Extract the [x, y] coordinate from the center of the cell holding the provided text.  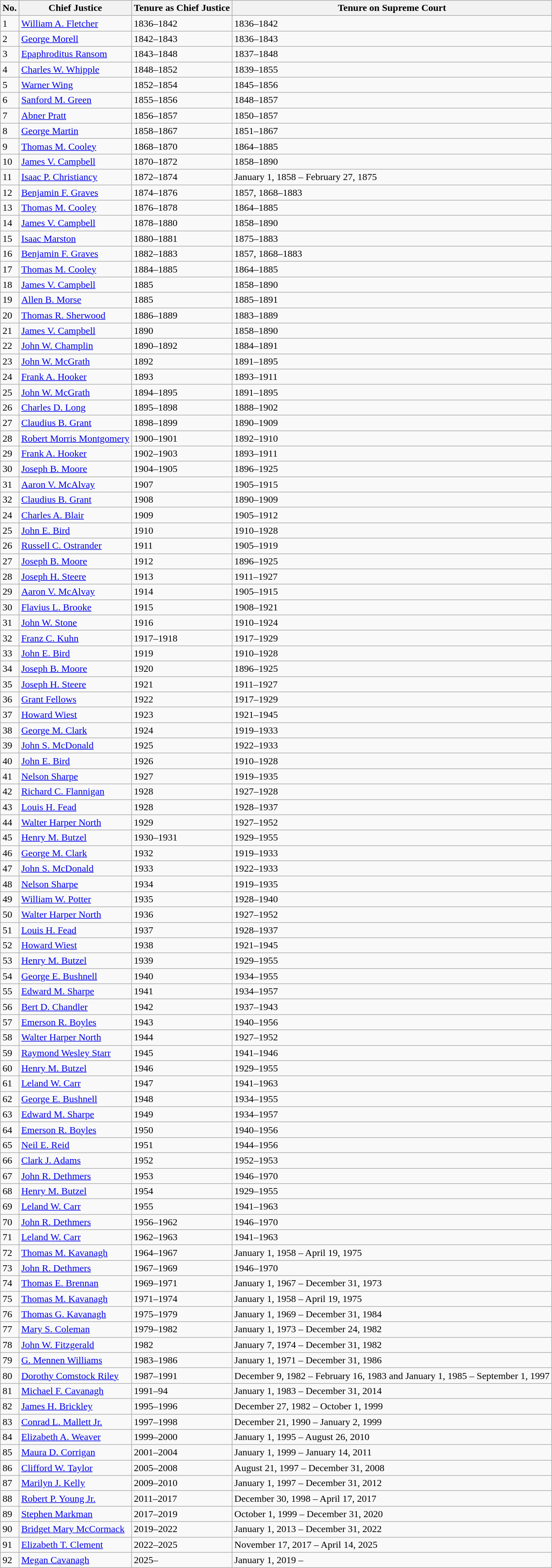
1870–1872 [182, 161]
Clifford W. Taylor [75, 1468]
1938 [182, 945]
1962–1963 [182, 1237]
1944 [182, 1038]
1848–1857 [392, 100]
53 [10, 961]
1893 [182, 377]
37 [10, 715]
January 1, 2013 – December 31, 2022 [392, 1529]
1982 [182, 1345]
89 [10, 1514]
51 [10, 930]
18 [10, 285]
1872–1874 [182, 177]
68 [10, 1191]
Isaac Marston [75, 239]
1915 [182, 607]
1843–1848 [182, 54]
Grant Fellows [75, 700]
67 [10, 1176]
70 [10, 1222]
August 21, 1997 – December 31, 2008 [392, 1468]
2019–2022 [182, 1529]
1911 [182, 546]
82 [10, 1406]
1930–1931 [182, 838]
1940 [182, 976]
1928–1940 [392, 899]
65 [10, 1145]
1910 [182, 530]
39 [10, 746]
Franz C. Kuhn [75, 638]
Robert P. Young Jr. [75, 1499]
1987–1991 [182, 1375]
1919 [182, 653]
1929 [182, 822]
1971–1974 [182, 1299]
58 [10, 1038]
1842–1843 [182, 39]
40 [10, 761]
23 [10, 361]
January 1, 1999 – January 14, 2011 [392, 1453]
1914 [182, 592]
1852–1854 [182, 85]
January 1, 1967 – December 31, 1973 [392, 1283]
1888–1902 [392, 407]
1858–1867 [182, 131]
1916 [182, 623]
1935 [182, 899]
1955 [182, 1207]
John W. Fitzgerald [75, 1345]
1890–1892 [182, 346]
1949 [182, 1114]
1964–1967 [182, 1253]
44 [10, 822]
1910–1924 [392, 623]
1934 [182, 884]
1923 [182, 715]
1917–1918 [182, 638]
1943 [182, 1022]
Mary S. Coleman [75, 1329]
1954 [182, 1191]
2009–2010 [182, 1483]
54 [10, 976]
1892 [182, 361]
1909 [182, 515]
84 [10, 1437]
21 [10, 331]
1850–1857 [392, 115]
Michael F. Cavanagh [75, 1391]
42 [10, 792]
17 [10, 269]
1908 [182, 500]
January 1, 2019 – [392, 1560]
1876–1878 [182, 208]
1905–1912 [392, 515]
1925 [182, 746]
19 [10, 300]
56 [10, 1007]
1836–1843 [392, 39]
1912 [182, 561]
1926 [182, 761]
Elizabeth A. Weaver [75, 1437]
1999–2000 [182, 1437]
1983–1986 [182, 1360]
1936 [182, 914]
33 [10, 653]
Conrad L. Mallett Jr. [75, 1421]
35 [10, 684]
48 [10, 884]
Flavius L. Brooke [75, 607]
1953 [182, 1176]
John W. Champlin [75, 346]
Robert Morris Montgomery [75, 438]
Isaac P. Christiancy [75, 177]
1884–1891 [392, 346]
Russell C. Ostrander [75, 546]
1939 [182, 961]
1941 [182, 992]
1979–1982 [182, 1329]
1856–1857 [182, 115]
1882–1883 [182, 254]
59 [10, 1053]
47 [10, 868]
January 1, 1971 – December 31, 1986 [392, 1360]
1947 [182, 1084]
6 [10, 100]
1997–1998 [182, 1421]
1913 [182, 576]
50 [10, 914]
1902–1903 [182, 454]
1952–1953 [392, 1160]
1952 [182, 1160]
1878–1880 [182, 223]
2 [10, 39]
December 30, 1998 – April 17, 2017 [392, 1499]
Abner Pratt [75, 115]
John W. Stone [75, 623]
74 [10, 1283]
Tenure as Chief Justice [182, 8]
43 [10, 807]
Thomas G. Kavanagh [75, 1314]
46 [10, 853]
Charles A. Blair [75, 515]
5 [10, 85]
1884–1885 [182, 269]
64 [10, 1130]
2005–2008 [182, 1468]
1848–1852 [182, 69]
10 [10, 161]
1951 [182, 1145]
12 [10, 193]
55 [10, 992]
1969–1971 [182, 1283]
1886–1889 [182, 315]
1920 [182, 669]
G. Mennen Williams [75, 1360]
1937–1943 [392, 1007]
January 1, 1973 – December 24, 1982 [392, 1329]
1942 [182, 1007]
2001–2004 [182, 1453]
Dorothy Comstock Riley [75, 1375]
1975–1979 [182, 1314]
15 [10, 239]
72 [10, 1253]
92 [10, 1560]
38 [10, 730]
49 [10, 899]
63 [10, 1114]
1900–1901 [182, 438]
1991–94 [182, 1391]
1908–1921 [392, 607]
8 [10, 131]
45 [10, 838]
1941–1946 [392, 1053]
1890 [182, 331]
1967–1969 [182, 1268]
13 [10, 208]
1956–1962 [182, 1222]
William W. Potter [75, 899]
66 [10, 1160]
88 [10, 1499]
No. [10, 8]
87 [10, 1483]
1927 [182, 776]
Megan Cavanagh [75, 1560]
2011–2017 [182, 1499]
1892–1910 [392, 438]
1895–1898 [182, 407]
80 [10, 1375]
1898–1899 [182, 423]
Epaphroditus Ransom [75, 54]
December 9, 1982 – February 16, 1983 and January 1, 1985 – September 1, 1997 [392, 1375]
Charles W. Whipple [75, 69]
1868–1870 [182, 146]
Stephen Markman [75, 1514]
1855–1856 [182, 100]
1851–1867 [392, 131]
11 [10, 177]
Richard C. Flannigan [75, 792]
1883–1889 [392, 315]
1885–1891 [392, 300]
1995–1996 [182, 1406]
1 [10, 23]
1944–1956 [392, 1145]
1875–1883 [392, 239]
60 [10, 1068]
52 [10, 945]
Thomas R. Sherwood [75, 315]
January 7, 1974 – December 31, 1982 [392, 1345]
1874–1876 [182, 193]
4 [10, 69]
71 [10, 1237]
78 [10, 1345]
Thomas E. Brennan [75, 1283]
1950 [182, 1130]
George Morell [75, 39]
73 [10, 1268]
79 [10, 1360]
Maura D. Corrigan [75, 1453]
1933 [182, 868]
16 [10, 254]
62 [10, 1099]
1905–1919 [392, 546]
20 [10, 315]
34 [10, 669]
January 1, 1983 – December 31, 2014 [392, 1391]
January 1, 1858 – February 27, 1875 [392, 177]
Tenure on Supreme Court [392, 8]
James H. Brickley [75, 1406]
14 [10, 223]
1921 [182, 684]
1927–1928 [392, 792]
1894–1895 [182, 392]
1907 [182, 484]
86 [10, 1468]
Bridget Mary McCormack [75, 1529]
1922 [182, 700]
2022–2025 [182, 1545]
1845–1856 [392, 85]
77 [10, 1329]
Allen B. Morse [75, 300]
61 [10, 1084]
3 [10, 54]
75 [10, 1299]
22 [10, 346]
1837–1848 [392, 54]
November 17, 2017 – April 14, 2025 [392, 1545]
Clark J. Adams [75, 1160]
Warner Wing [75, 85]
Elizabeth T. Clement [75, 1545]
90 [10, 1529]
76 [10, 1314]
Sanford M. Green [75, 100]
57 [10, 1022]
1946 [182, 1068]
Marilyn J. Kelly [75, 1483]
36 [10, 700]
Chief Justice [75, 8]
83 [10, 1421]
October 1, 1999 – December 31, 2020 [392, 1514]
January 1, 1997 – December 31, 2012 [392, 1483]
69 [10, 1207]
1839–1855 [392, 69]
81 [10, 1391]
7 [10, 115]
William A. Fletcher [75, 23]
91 [10, 1545]
1924 [182, 730]
1880–1881 [182, 239]
85 [10, 1453]
George Martin [75, 131]
1937 [182, 930]
9 [10, 146]
1948 [182, 1099]
January 1, 1995 – August 26, 2010 [392, 1437]
Raymond Wesley Starr [75, 1053]
Charles D. Long [75, 407]
Neil E. Reid [75, 1145]
1932 [182, 853]
December 21, 1990 – January 2, 1999 [392, 1421]
1945 [182, 1053]
December 27, 1982 – October 1, 1999 [392, 1406]
2025– [182, 1560]
January 1, 1969 – December 31, 1984 [392, 1314]
Bert D. Chandler [75, 1007]
2017–2019 [182, 1514]
41 [10, 776]
1904–1905 [182, 469]
